Capture the cell that displays the provided text and extract its [x, y] central coordinate. 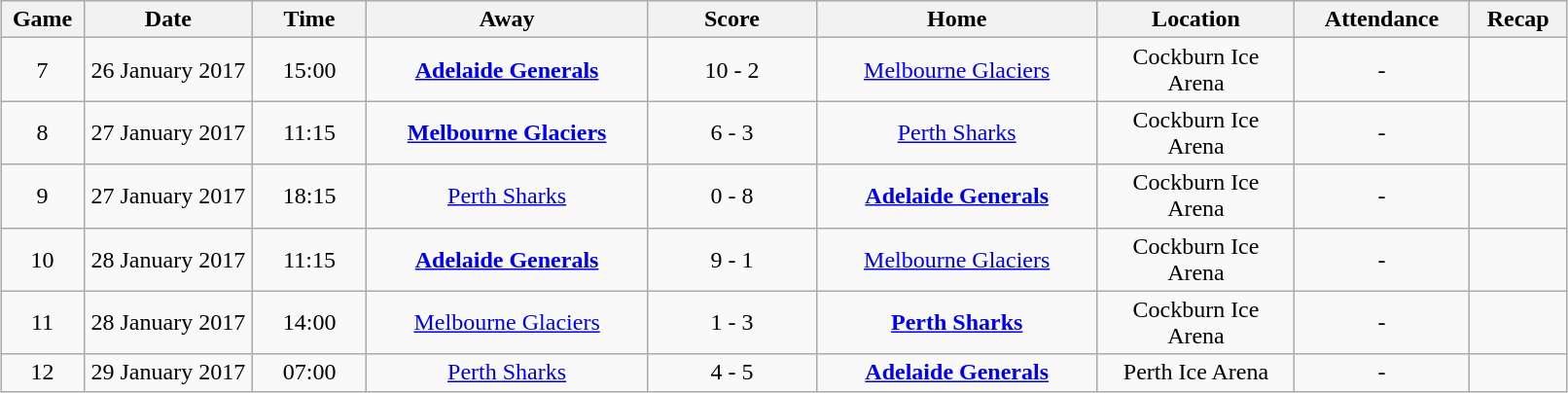
15:00 [309, 70]
Time [309, 19]
10 - 2 [731, 70]
11 [43, 323]
18:15 [309, 196]
29 January 2017 [167, 373]
Date [167, 19]
7 [43, 70]
Location [1195, 19]
Away [508, 19]
8 [43, 132]
26 January 2017 [167, 70]
14:00 [309, 323]
0 - 8 [731, 196]
Home [957, 19]
6 - 3 [731, 132]
Perth Ice Arena [1195, 373]
10 [43, 259]
Attendance [1382, 19]
07:00 [309, 373]
1 - 3 [731, 323]
Recap [1517, 19]
9 [43, 196]
Game [43, 19]
9 - 1 [731, 259]
Score [731, 19]
12 [43, 373]
4 - 5 [731, 373]
